Provide the (x, y) coordinate of the cell's center where the given text is located.  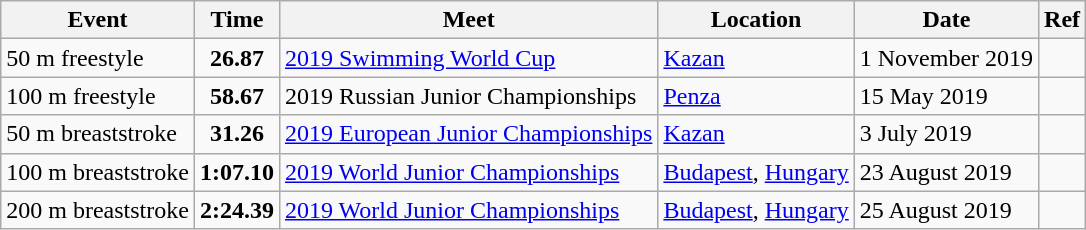
3 July 2019 (946, 134)
Location (756, 20)
25 August 2019 (946, 210)
31.26 (236, 134)
15 May 2019 (946, 96)
1:07.10 (236, 172)
Ref (1062, 20)
Meet (468, 20)
26.87 (236, 58)
Time (236, 20)
100 m breaststroke (98, 172)
23 August 2019 (946, 172)
Event (98, 20)
2019 Russian Junior Championships (468, 96)
50 m freestyle (98, 58)
200 m breaststroke (98, 210)
58.67 (236, 96)
2019 European Junior Championships (468, 134)
50 m breaststroke (98, 134)
2019 Swimming World Cup (468, 58)
Date (946, 20)
2:24.39 (236, 210)
Penza (756, 96)
100 m freestyle (98, 96)
1 November 2019 (946, 58)
